Find where the given text appears and provide that cell's center as (x, y) coordinate. 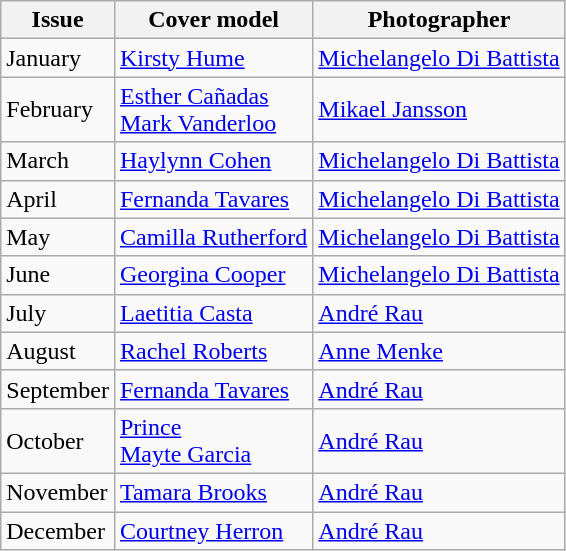
Cover model (213, 20)
August (58, 351)
September (58, 389)
Anne Menke (439, 351)
PrinceMayte Garcia (213, 440)
July (58, 313)
Mikael Jansson (439, 110)
Camilla Rutherford (213, 237)
June (58, 275)
Photographer (439, 20)
October (58, 440)
April (58, 199)
January (58, 58)
November (58, 492)
Kirsty Hume (213, 58)
February (58, 110)
Issue (58, 20)
Rachel Roberts (213, 351)
Esther CañadasMark Vanderloo (213, 110)
May (58, 237)
Tamara Brooks (213, 492)
Courtney Herron (213, 531)
Laetitia Casta (213, 313)
Georgina Cooper (213, 275)
March (58, 161)
December (58, 531)
Haylynn Cohen (213, 161)
